Scan for the cell matching the given text and deliver its (x, y) coordinate at center. 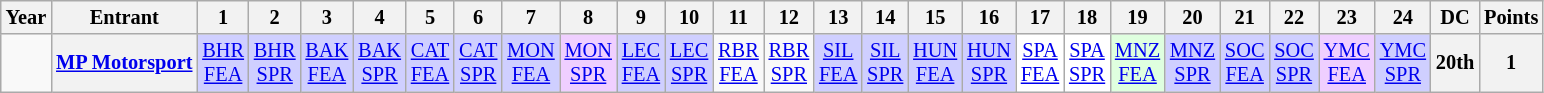
2 (275, 17)
SPAFEA (1040, 63)
HUNSPR (989, 63)
10 (689, 17)
21 (1244, 17)
LECSPR (689, 63)
CATSPR (478, 63)
SOCSPR (1294, 63)
12 (789, 17)
MNZSPR (1192, 63)
22 (1294, 17)
15 (935, 17)
Points (1511, 17)
18 (1087, 17)
5 (430, 17)
23 (1347, 17)
11 (738, 17)
17 (1040, 17)
BAKFEA (326, 63)
MNZFEA (1138, 63)
Year (26, 17)
RBRFEA (738, 63)
Entrant (124, 17)
SILSPR (885, 63)
BAKSPR (380, 63)
LECFEA (641, 63)
9 (641, 17)
YMCFEA (1347, 63)
SILFEA (838, 63)
DC (1455, 17)
19 (1138, 17)
6 (478, 17)
3 (326, 17)
20 (1192, 17)
RBRSPR (789, 63)
YMCSPR (1403, 63)
MONSPR (588, 63)
13 (838, 17)
MONFEA (530, 63)
7 (530, 17)
SOCFEA (1244, 63)
BHRFEA (223, 63)
14 (885, 17)
CATFEA (430, 63)
16 (989, 17)
8 (588, 17)
4 (380, 17)
24 (1403, 17)
MP Motorsport (124, 63)
HUNFEA (935, 63)
BHRSPR (275, 63)
20th (1455, 63)
SPASPR (1087, 63)
